For the text-containing cell, return its midpoint in [x, y] coordinate format. 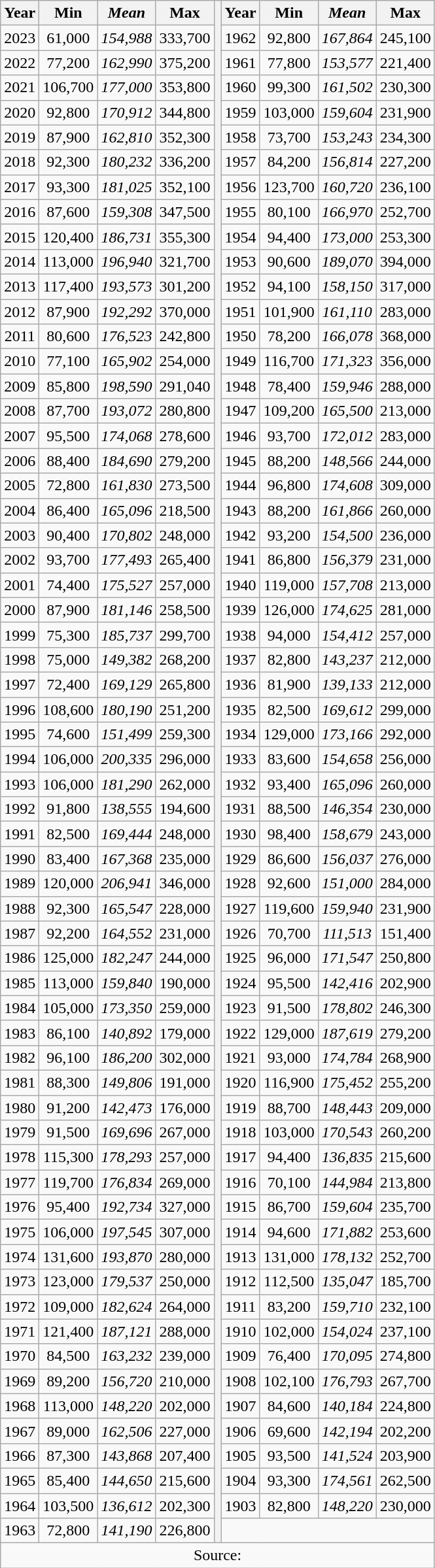
1946 [241, 436]
1985 [20, 983]
80,100 [289, 212]
92,200 [68, 933]
93,400 [289, 784]
346,000 [184, 884]
181,146 [127, 610]
262,000 [184, 784]
94,000 [289, 635]
1937 [241, 659]
75,000 [68, 659]
164,552 [127, 933]
169,612 [347, 709]
1917 [241, 1158]
356,000 [406, 361]
86,800 [289, 560]
1939 [241, 610]
184,690 [127, 461]
172,012 [347, 436]
94,100 [289, 286]
1952 [241, 286]
296,000 [184, 759]
269,000 [184, 1182]
265,800 [184, 684]
88,300 [68, 1082]
1919 [241, 1108]
1929 [241, 859]
1978 [20, 1158]
1984 [20, 1008]
93,500 [289, 1456]
1910 [241, 1331]
309,000 [406, 486]
2007 [20, 436]
274,800 [406, 1356]
1988 [20, 909]
142,473 [127, 1108]
1996 [20, 709]
191,000 [184, 1082]
1961 [241, 63]
91,200 [68, 1108]
1934 [241, 735]
93,000 [289, 1058]
1912 [241, 1282]
336,200 [184, 162]
173,350 [127, 1008]
280,800 [184, 411]
1926 [241, 933]
254,000 [184, 361]
2022 [20, 63]
1951 [241, 312]
1903 [241, 1505]
2010 [20, 361]
1969 [20, 1381]
102,000 [289, 1331]
1976 [20, 1207]
85,800 [68, 386]
352,100 [184, 187]
84,500 [68, 1356]
136,612 [127, 1505]
96,000 [289, 958]
1942 [241, 535]
1918 [241, 1133]
1997 [20, 684]
227,200 [406, 162]
119,000 [289, 585]
77,100 [68, 361]
187,619 [347, 1033]
61,000 [68, 38]
352,300 [184, 137]
77,800 [289, 63]
84,600 [289, 1406]
1959 [241, 112]
156,379 [347, 560]
177,000 [127, 88]
138,555 [127, 809]
169,129 [127, 684]
140,184 [347, 1406]
237,100 [406, 1331]
1980 [20, 1108]
173,000 [347, 237]
182,624 [127, 1307]
88,400 [68, 461]
1916 [241, 1182]
131,600 [68, 1257]
149,382 [127, 659]
1947 [241, 411]
115,300 [68, 1158]
169,444 [127, 834]
174,784 [347, 1058]
344,800 [184, 112]
173,166 [347, 735]
209,000 [406, 1108]
1908 [241, 1381]
111,513 [347, 933]
80,600 [68, 337]
1975 [20, 1232]
243,000 [406, 834]
69,600 [289, 1431]
179,000 [184, 1033]
159,840 [127, 983]
72,400 [68, 684]
78,200 [289, 337]
370,000 [184, 312]
143,237 [347, 659]
83,400 [68, 859]
1999 [20, 635]
207,400 [184, 1456]
142,194 [347, 1431]
258,500 [184, 610]
256,000 [406, 759]
70,100 [289, 1182]
159,308 [127, 212]
116,700 [289, 361]
143,868 [127, 1456]
1967 [20, 1431]
154,412 [347, 635]
156,814 [347, 162]
156,720 [127, 1381]
355,300 [184, 237]
174,068 [127, 436]
1941 [241, 560]
176,793 [347, 1381]
1913 [241, 1257]
1950 [241, 337]
2004 [20, 510]
1992 [20, 809]
200,335 [127, 759]
187,121 [127, 1331]
2020 [20, 112]
299,700 [184, 635]
1972 [20, 1307]
89,200 [68, 1381]
1993 [20, 784]
126,000 [289, 610]
245,100 [406, 38]
264,000 [184, 1307]
2016 [20, 212]
109,200 [289, 411]
1911 [241, 1307]
178,293 [127, 1158]
1906 [241, 1431]
181,290 [127, 784]
170,095 [347, 1356]
202,200 [406, 1431]
262,500 [406, 1480]
1940 [241, 585]
180,190 [127, 709]
90,400 [68, 535]
276,000 [406, 859]
112,500 [289, 1282]
1905 [241, 1456]
221,400 [406, 63]
1935 [241, 709]
125,000 [68, 958]
2018 [20, 162]
165,547 [127, 909]
347,500 [184, 212]
190,000 [184, 983]
154,024 [347, 1331]
1943 [241, 510]
161,866 [347, 510]
165,500 [347, 411]
250,800 [406, 958]
1927 [241, 909]
2001 [20, 585]
265,400 [184, 560]
1986 [20, 958]
278,600 [184, 436]
1983 [20, 1033]
182,247 [127, 958]
144,650 [127, 1480]
1989 [20, 884]
163,232 [127, 1356]
1925 [241, 958]
167,864 [347, 38]
166,970 [347, 212]
1909 [241, 1356]
193,573 [127, 286]
268,900 [406, 1058]
176,834 [127, 1182]
75,300 [68, 635]
175,452 [347, 1082]
93,200 [289, 535]
162,990 [127, 63]
149,806 [127, 1082]
1932 [241, 784]
83,600 [289, 759]
106,700 [68, 88]
99,300 [289, 88]
1938 [241, 635]
1928 [241, 884]
321,700 [184, 261]
84,200 [289, 162]
291,040 [184, 386]
2006 [20, 461]
76,400 [289, 1356]
230,300 [406, 88]
77,200 [68, 63]
74,600 [68, 735]
234,300 [406, 137]
151,499 [127, 735]
1962 [241, 38]
228,000 [184, 909]
1948 [241, 386]
1990 [20, 859]
2002 [20, 560]
1933 [241, 759]
226,800 [184, 1531]
136,835 [347, 1158]
120,400 [68, 237]
140,892 [127, 1033]
174,561 [347, 1480]
154,500 [347, 535]
196,940 [127, 261]
1945 [241, 461]
267,700 [406, 1381]
327,000 [184, 1207]
153,577 [347, 63]
1968 [20, 1406]
259,300 [184, 735]
235,000 [184, 859]
121,400 [68, 1331]
94,600 [289, 1232]
227,000 [184, 1431]
198,590 [127, 386]
280,000 [184, 1257]
176,000 [184, 1108]
189,070 [347, 261]
123,700 [289, 187]
1953 [241, 261]
235,700 [406, 1207]
157,708 [347, 585]
86,100 [68, 1033]
159,946 [347, 386]
375,200 [184, 63]
88,500 [289, 809]
1982 [20, 1058]
95,400 [68, 1207]
239,000 [184, 1356]
Source: [218, 1556]
180,232 [127, 162]
170,543 [347, 1133]
1930 [241, 834]
156,037 [347, 859]
101,900 [289, 312]
161,502 [347, 88]
202,000 [184, 1406]
86,400 [68, 510]
206,941 [127, 884]
203,900 [406, 1456]
253,300 [406, 237]
2000 [20, 610]
1977 [20, 1182]
120,000 [68, 884]
178,132 [347, 1257]
2017 [20, 187]
186,731 [127, 237]
259,000 [184, 1008]
90,600 [289, 261]
301,200 [184, 286]
267,000 [184, 1133]
102,100 [289, 1381]
202,900 [406, 983]
98,400 [289, 834]
1931 [241, 809]
88,700 [289, 1108]
181,025 [127, 187]
193,870 [127, 1257]
169,696 [127, 1133]
1981 [20, 1082]
73,700 [289, 137]
96,800 [289, 486]
260,200 [406, 1133]
81,900 [289, 684]
87,600 [68, 212]
1995 [20, 735]
2014 [20, 261]
192,292 [127, 312]
1998 [20, 659]
2011 [20, 337]
2009 [20, 386]
91,800 [68, 809]
166,078 [347, 337]
2013 [20, 286]
86,600 [289, 859]
284,000 [406, 884]
1955 [241, 212]
154,988 [127, 38]
224,800 [406, 1406]
119,700 [68, 1182]
96,100 [68, 1058]
2005 [20, 486]
151,400 [406, 933]
1924 [241, 983]
87,300 [68, 1456]
148,443 [347, 1108]
116,900 [289, 1082]
176,523 [127, 337]
210,000 [184, 1381]
171,547 [347, 958]
123,000 [68, 1282]
1944 [241, 486]
2003 [20, 535]
2008 [20, 411]
142,416 [347, 983]
92,600 [289, 884]
1954 [241, 237]
74,400 [68, 585]
236,000 [406, 535]
236,100 [406, 187]
218,500 [184, 510]
141,190 [127, 1531]
307,000 [184, 1232]
2021 [20, 88]
317,000 [406, 286]
146,354 [347, 809]
242,800 [184, 337]
89,000 [68, 1431]
1964 [20, 1505]
1949 [241, 361]
170,802 [127, 535]
171,882 [347, 1232]
135,047 [347, 1282]
167,368 [127, 859]
148,566 [347, 461]
202,300 [184, 1505]
2019 [20, 137]
1904 [241, 1480]
1957 [241, 162]
1936 [241, 684]
153,243 [347, 137]
1963 [20, 1531]
174,625 [347, 610]
2012 [20, 312]
1958 [241, 137]
268,200 [184, 659]
246,300 [406, 1008]
185,737 [127, 635]
1915 [241, 1207]
159,940 [347, 909]
1921 [241, 1058]
170,912 [127, 112]
1979 [20, 1133]
131,000 [289, 1257]
1914 [241, 1232]
1960 [241, 88]
165,902 [127, 361]
175,527 [127, 585]
108,600 [68, 709]
1922 [241, 1033]
70,700 [289, 933]
333,700 [184, 38]
1920 [241, 1082]
299,000 [406, 709]
103,500 [68, 1505]
1923 [241, 1008]
368,000 [406, 337]
2015 [20, 237]
144,984 [347, 1182]
1970 [20, 1356]
139,133 [347, 684]
161,110 [347, 312]
105,000 [68, 1008]
83,200 [289, 1307]
162,506 [127, 1431]
154,658 [347, 759]
253,600 [406, 1232]
78,400 [289, 386]
1956 [241, 187]
251,200 [184, 709]
192,734 [127, 1207]
159,710 [347, 1307]
1994 [20, 759]
174,608 [347, 486]
186,200 [127, 1058]
141,524 [347, 1456]
353,800 [184, 88]
302,000 [184, 1058]
1965 [20, 1480]
1991 [20, 834]
151,000 [347, 884]
158,679 [347, 834]
162,810 [127, 137]
1973 [20, 1282]
117,400 [68, 286]
1907 [241, 1406]
194,600 [184, 809]
161,830 [127, 486]
185,700 [406, 1282]
158,150 [347, 286]
1974 [20, 1257]
2023 [20, 38]
255,200 [406, 1082]
197,545 [127, 1232]
87,700 [68, 411]
1987 [20, 933]
213,800 [406, 1182]
250,000 [184, 1282]
179,537 [127, 1282]
292,000 [406, 735]
1971 [20, 1331]
119,600 [289, 909]
394,000 [406, 261]
109,000 [68, 1307]
177,493 [127, 560]
178,802 [347, 1008]
171,323 [347, 361]
273,500 [184, 486]
86,700 [289, 1207]
160,720 [347, 187]
85,400 [68, 1480]
193,072 [127, 411]
232,100 [406, 1307]
1966 [20, 1456]
281,000 [406, 610]
